From the cell containing the given text, extract its center point as (X, Y) coordinate. 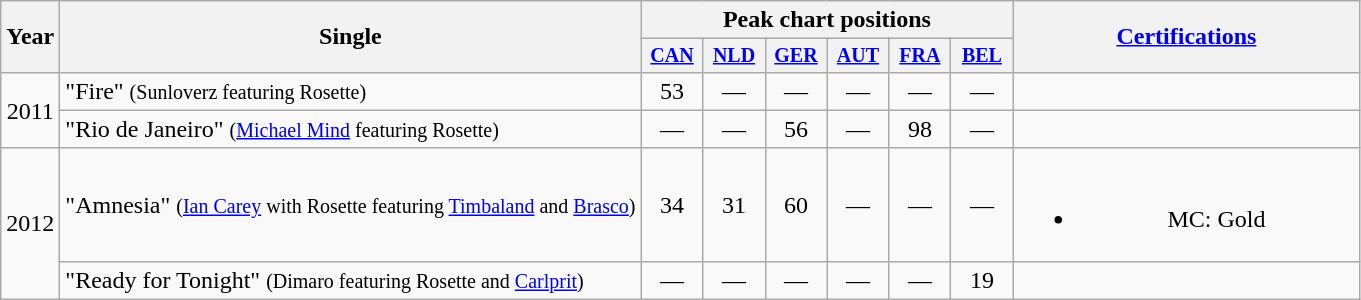
2012 (30, 224)
Year (30, 37)
53 (672, 91)
31 (734, 204)
Certifications (1186, 37)
GER (796, 56)
CAN (672, 56)
AUT (858, 56)
Single (350, 37)
56 (796, 129)
FRA (920, 56)
MC: Gold (1186, 204)
"Fire" (Sunloverz featuring Rosette) (350, 91)
"Rio de Janeiro" (Michael Mind featuring Rosette) (350, 129)
34 (672, 204)
NLD (734, 56)
98 (920, 129)
2011 (30, 110)
"Ready for Tonight" (Dimaro featuring Rosette and Carlprit) (350, 280)
60 (796, 204)
BEL (982, 56)
19 (982, 280)
"Amnesia" (Ian Carey with Rosette featuring Timbaland and Brasco) (350, 204)
Peak chart positions (827, 20)
